Pinpoint the cell where the given text exists, returning its [X, Y] midpoint coordinate. 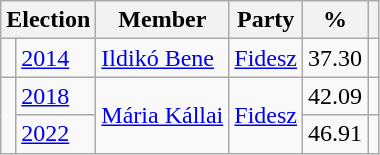
Party [266, 20]
Election [48, 20]
2014 [56, 58]
46.91 [336, 134]
Ildikó Bene [162, 58]
Member [162, 20]
37.30 [336, 58]
2018 [56, 96]
% [336, 20]
42.09 [336, 96]
2022 [56, 134]
Mária Kállai [162, 115]
